Return the [X, Y] coordinate for the center point of the cell that contains the specified text.  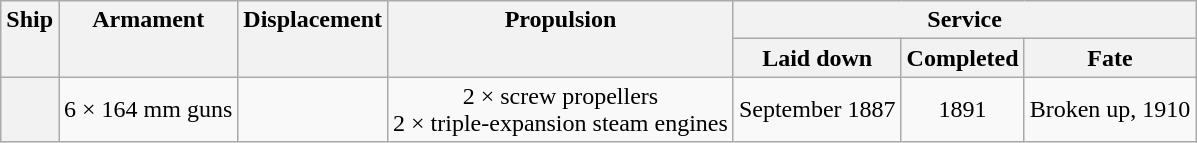
September 1887 [817, 110]
6 × 164 mm guns [148, 110]
Ship [30, 39]
Propulsion [561, 39]
Service [964, 20]
1891 [962, 110]
2 × screw propellers2 × triple-expansion steam engines [561, 110]
Armament [148, 39]
Fate [1110, 58]
Laid down [817, 58]
Completed [962, 58]
Broken up, 1910 [1110, 110]
Displacement [313, 39]
